Detect which cell encompasses the target text, then output its [X, Y] center coordinate. 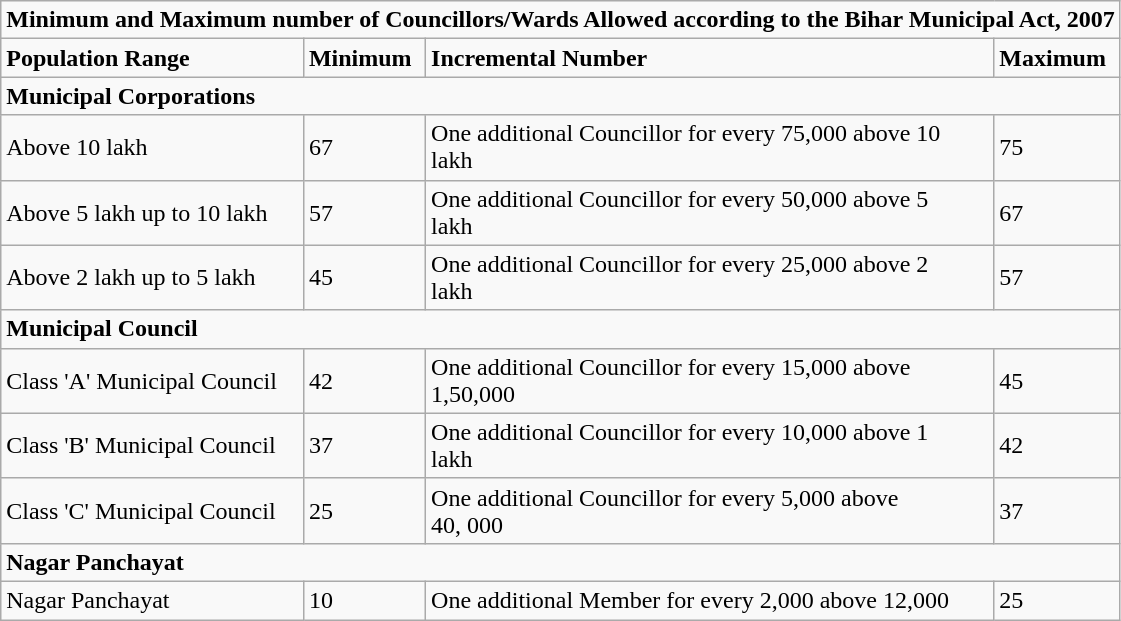
One additional Councillor for every 50,000 above 5lakh [710, 212]
Population Range [152, 58]
75 [1058, 148]
One additional Councillor for every 5,000 above40, 000 [710, 510]
One additional Councillor for every 10,000 above 1lakh [710, 446]
One additional Councillor for every 15,000 above1,50,000 [710, 380]
Above 2 lakh up to 5 lakh [152, 278]
Municipal Council [561, 329]
Incremental Number [710, 58]
Class 'C' Municipal Council [152, 510]
Maximum [1058, 58]
One additional Member for every 2,000 above 12,000 [710, 600]
10 [364, 600]
Class 'A' Municipal Council [152, 380]
Class 'B' Municipal Council [152, 446]
Municipal Corporations [561, 96]
Minimum and Maximum number of Councillors/Wards Allowed according to the Bihar Municipal Act, 2007 [561, 20]
Minimum [364, 58]
Above 10 lakh [152, 148]
One additional Councillor for every 25,000 above 2lakh [710, 278]
Above 5 lakh up to 10 lakh [152, 212]
One additional Councillor for every 75,000 above 10lakh [710, 148]
